Provide the [x, y] coordinate of the cell's center where the given text is located.  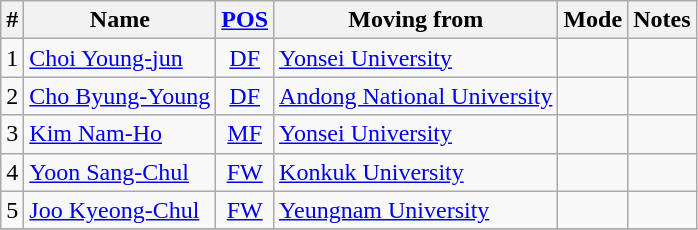
Cho Byung-Young [120, 96]
Kim Nam-Ho [120, 134]
Andong National University [416, 96]
2 [12, 96]
Konkuk University [416, 172]
3 [12, 134]
5 [12, 210]
# [12, 20]
POS [245, 20]
Moving from [416, 20]
Name [120, 20]
Yoon Sang-Chul [120, 172]
Yeungnam University [416, 210]
MF [245, 134]
Notes [662, 20]
1 [12, 58]
Mode [593, 20]
Joo Kyeong-Chul [120, 210]
Choi Young-jun [120, 58]
4 [12, 172]
